Output the (X, Y) coordinate of the center of the cell containing the given text.  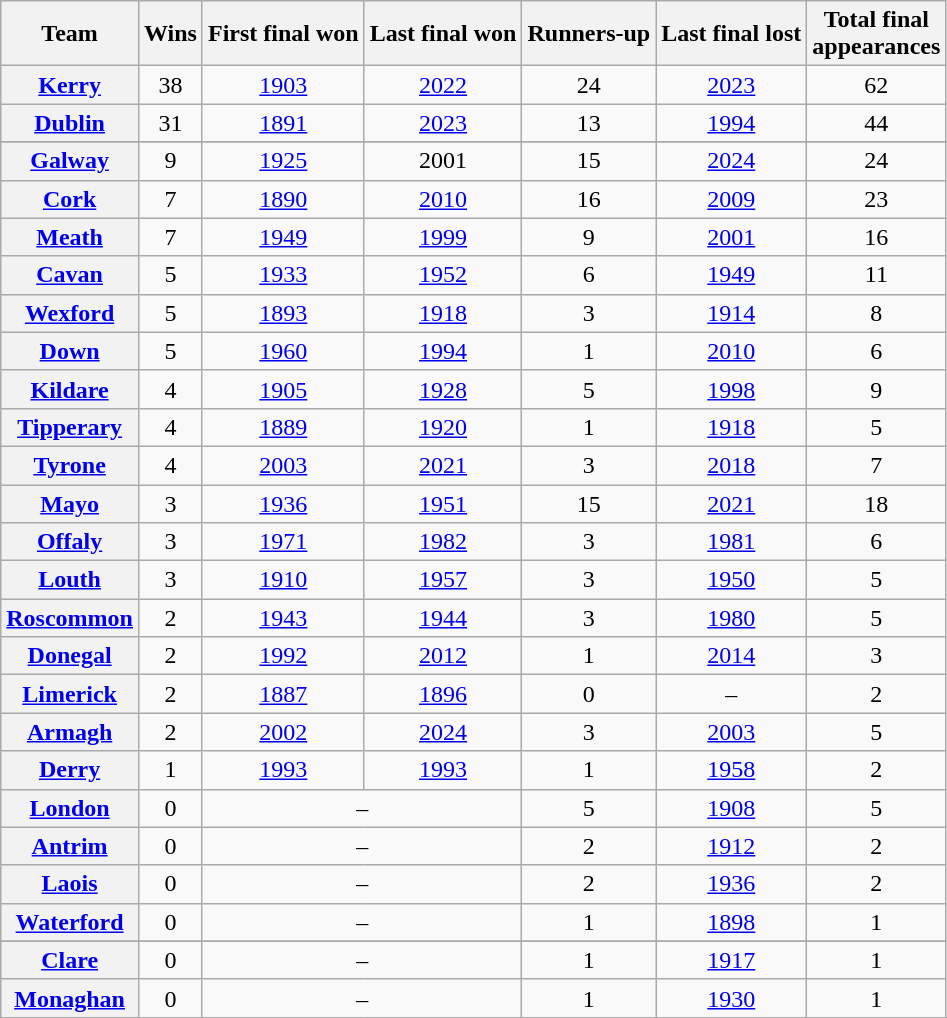
1950 (732, 580)
38 (170, 85)
Cork (70, 199)
62 (876, 85)
Wexford (70, 313)
Down (70, 351)
1905 (283, 389)
1914 (732, 313)
1943 (283, 618)
1951 (443, 503)
1896 (443, 694)
First final won (283, 34)
1908 (732, 808)
1971 (283, 542)
Runners-up (589, 34)
1912 (732, 846)
1980 (732, 618)
Kerry (70, 85)
1925 (283, 161)
Derry (70, 770)
Last final lost (732, 34)
Laois (70, 884)
11 (876, 275)
1957 (443, 580)
Donegal (70, 656)
1982 (443, 542)
23 (876, 199)
Mayo (70, 503)
2009 (732, 199)
1930 (732, 998)
Team (70, 34)
2014 (732, 656)
Waterford (70, 922)
Limerick (70, 694)
1890 (283, 199)
Offaly (70, 542)
Total final appearances (876, 34)
18 (876, 503)
Meath (70, 237)
Wins (170, 34)
1910 (283, 580)
Last final won (443, 34)
1999 (443, 237)
Armagh (70, 732)
2002 (283, 732)
2022 (443, 85)
1917 (732, 960)
Galway (70, 161)
1958 (732, 770)
1887 (283, 694)
1889 (283, 427)
1933 (283, 275)
1981 (732, 542)
1893 (283, 313)
Monaghan (70, 998)
Tyrone (70, 465)
Antrim (70, 846)
1998 (732, 389)
13 (589, 123)
Clare (70, 960)
1928 (443, 389)
1903 (283, 85)
Cavan (70, 275)
31 (170, 123)
1920 (443, 427)
Roscommon (70, 618)
1992 (283, 656)
London (70, 808)
2012 (443, 656)
1952 (443, 275)
8 (876, 313)
Dublin (70, 123)
1891 (283, 123)
Tipperary (70, 427)
Kildare (70, 389)
Louth (70, 580)
1960 (283, 351)
1898 (732, 922)
44 (876, 123)
1944 (443, 618)
2018 (732, 465)
